Provide the [x, y] coordinate of the cell's center where the given text is located.  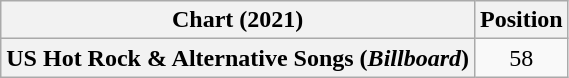
Chart (2021) [238, 20]
Position [521, 20]
US Hot Rock & Alternative Songs (Billboard) [238, 58]
58 [521, 58]
